Capture the cell that displays the provided text and extract its [x, y] central coordinate. 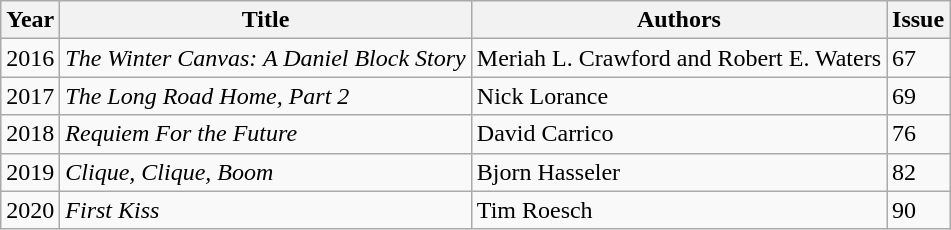
2020 [30, 210]
2018 [30, 134]
76 [918, 134]
2016 [30, 58]
Authors [678, 20]
Title [266, 20]
Year [30, 20]
2017 [30, 96]
69 [918, 96]
Requiem For the Future [266, 134]
82 [918, 172]
David Carrico [678, 134]
67 [918, 58]
The Winter Canvas: A Daniel Block Story [266, 58]
2019 [30, 172]
Meriah L. Crawford and Robert E. Waters [678, 58]
Nick Lorance [678, 96]
Tim Roesch [678, 210]
Issue [918, 20]
The Long Road Home, Part 2 [266, 96]
Clique, Clique, Boom [266, 172]
Bjorn Hasseler [678, 172]
90 [918, 210]
First Kiss [266, 210]
